Determine the [x, y] coordinate at the center of the cell enclosing the given text.  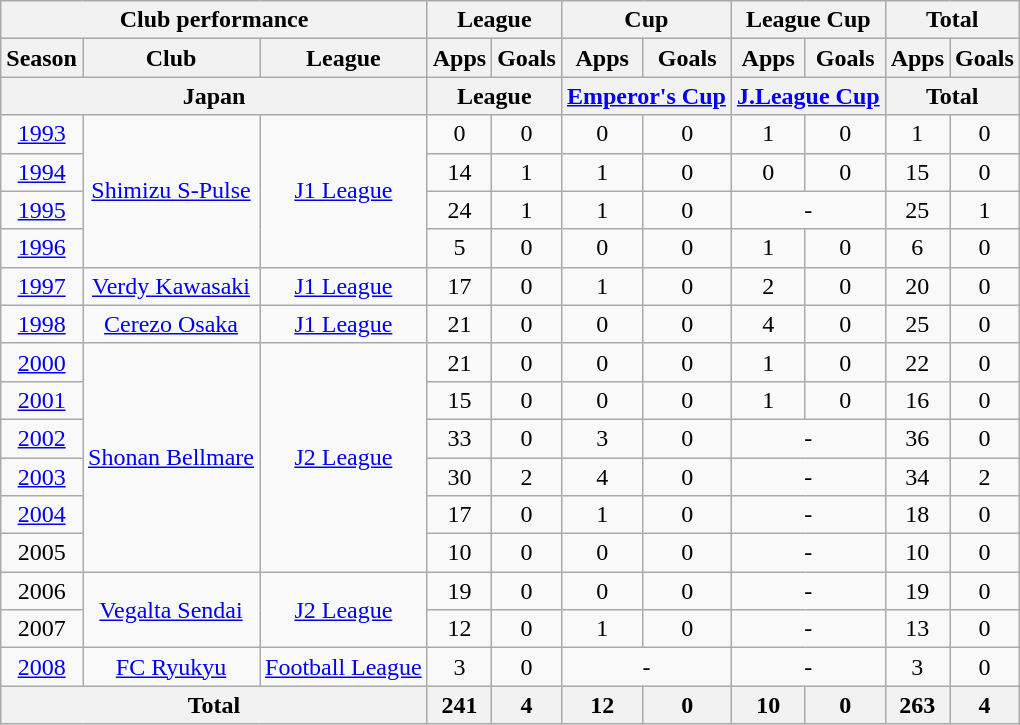
2005 [42, 553]
1993 [42, 134]
263 [917, 705]
5 [459, 248]
Cerezo Osaka [170, 324]
2002 [42, 438]
Emperor's Cup [646, 96]
36 [917, 438]
13 [917, 629]
2006 [42, 591]
Football League [344, 667]
Cup [646, 20]
1998 [42, 324]
Japan [214, 96]
1997 [42, 286]
1995 [42, 210]
Club [170, 58]
6 [917, 248]
33 [459, 438]
20 [917, 286]
2007 [42, 629]
2001 [42, 400]
1994 [42, 172]
16 [917, 400]
Shonan Bellmare [170, 457]
J.League Cup [808, 96]
34 [917, 477]
Vegalta Sendai [170, 610]
14 [459, 172]
1996 [42, 248]
2003 [42, 477]
Season [42, 58]
241 [459, 705]
Shimizu S-Pulse [170, 191]
League Cup [808, 20]
2008 [42, 667]
2000 [42, 362]
30 [459, 477]
18 [917, 515]
Club performance [214, 20]
2004 [42, 515]
FC Ryukyu [170, 667]
24 [459, 210]
22 [917, 362]
Verdy Kawasaki [170, 286]
